Return (x, y) of the center of cell containing provided text 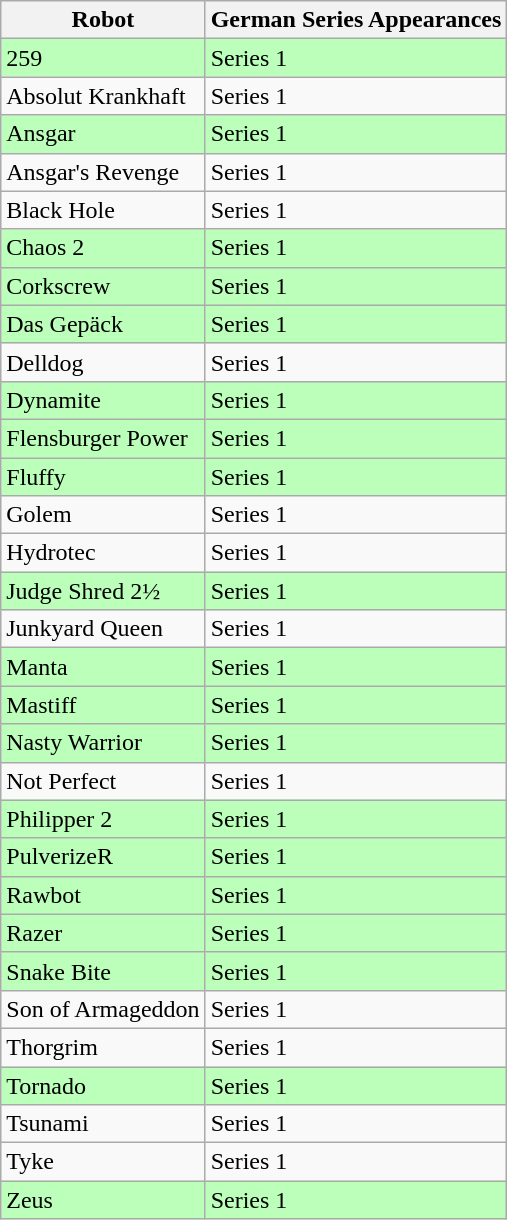
Golem (103, 515)
Dynamite (103, 400)
Nasty Warrior (103, 743)
Robot (103, 20)
Das Gepäck (103, 324)
Fluffy (103, 477)
Hydrotec (103, 553)
Tsunami (103, 1124)
Tyke (103, 1162)
Black Hole (103, 210)
PulverizeR (103, 857)
Absolut Krankhaft (103, 96)
Ansgar (103, 134)
Rawbot (103, 895)
Tornado (103, 1085)
Flensburger Power (103, 438)
Philipper 2 (103, 819)
Junkyard Queen (103, 629)
Delldog (103, 362)
Ansgar's Revenge (103, 172)
Razer (103, 933)
Snake Bite (103, 971)
Corkscrew (103, 286)
Manta (103, 667)
Not Perfect (103, 781)
Mastiff (103, 705)
Son of Armageddon (103, 1009)
Chaos 2 (103, 248)
Zeus (103, 1200)
German Series Appearances (356, 20)
259 (103, 58)
Thorgrim (103, 1047)
Judge Shred 2½ (103, 591)
